Find where the given text appears and provide that cell's center as (X, Y) coordinate. 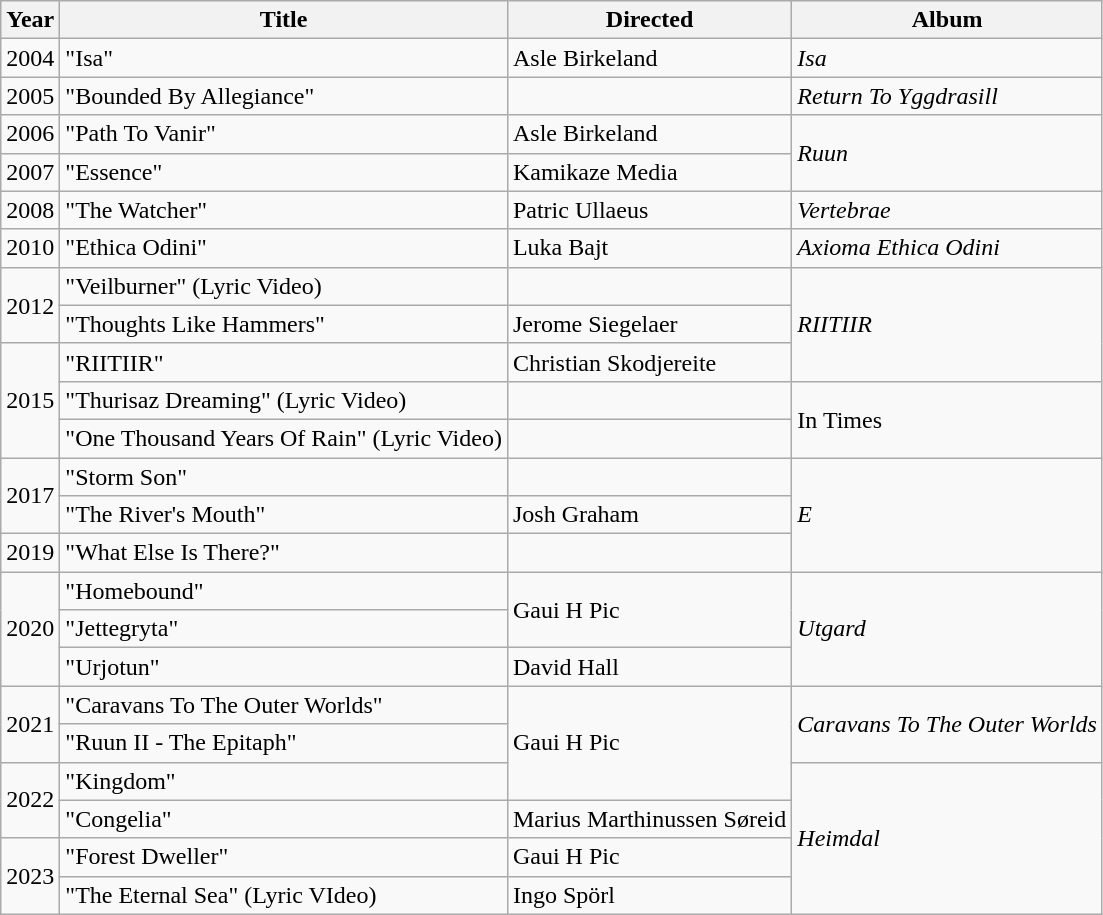
"Caravans To The Outer Worlds" (284, 705)
"The Eternal Sea" (Lyric VIdeo) (284, 895)
"Forest Dweller" (284, 857)
Luka Bajt (649, 248)
2010 (30, 248)
2022 (30, 800)
"One Thousand Years Of Rain" (Lyric Video) (284, 438)
"Isa" (284, 58)
"RIITIIR" (284, 362)
"The River's Mouth" (284, 515)
"Veilburner" (Lyric Video) (284, 286)
"Urjotun" (284, 667)
Marius Marthinussen Søreid (649, 819)
Utgard (948, 629)
2017 (30, 496)
Return To Yggdrasill (948, 96)
2005 (30, 96)
"Ethica Odini" (284, 248)
"Homebound" (284, 591)
2007 (30, 172)
"Congelia" (284, 819)
Heimdal (948, 838)
Title (284, 20)
David Hall (649, 667)
2015 (30, 400)
2012 (30, 305)
Ruun (948, 153)
Patric Ullaeus (649, 210)
"Path To Vanir" (284, 134)
Caravans To The Outer Worlds (948, 724)
In Times (948, 419)
Isa (948, 58)
"Storm Son" (284, 477)
"Jettegryta" (284, 629)
Ingo Spörl (649, 895)
"Ruun II - The Epitaph" (284, 743)
2023 (30, 876)
Axioma Ethica Odini (948, 248)
2019 (30, 553)
E (948, 515)
Year (30, 20)
Directed (649, 20)
"Bounded By Allegiance" (284, 96)
Kamikaze Media (649, 172)
2020 (30, 629)
"Kingdom" (284, 781)
RIITIIR (948, 324)
"The Watcher" (284, 210)
Vertebrae (948, 210)
2021 (30, 724)
2008 (30, 210)
"What Else Is There?" (284, 553)
Album (948, 20)
"Thoughts Like Hammers" (284, 324)
Josh Graham (649, 515)
2004 (30, 58)
"Essence" (284, 172)
"Thurisaz Dreaming" (Lyric Video) (284, 400)
Jerome Siegelaer (649, 324)
2006 (30, 134)
Christian Skodjereite (649, 362)
